Detect which cell encompasses the target text, then output its (X, Y) center coordinate. 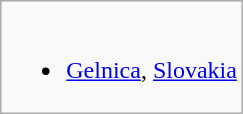
Gelnica, Slovakia (122, 58)
